Detect which cell encompasses the target text, then output its (X, Y) center coordinate. 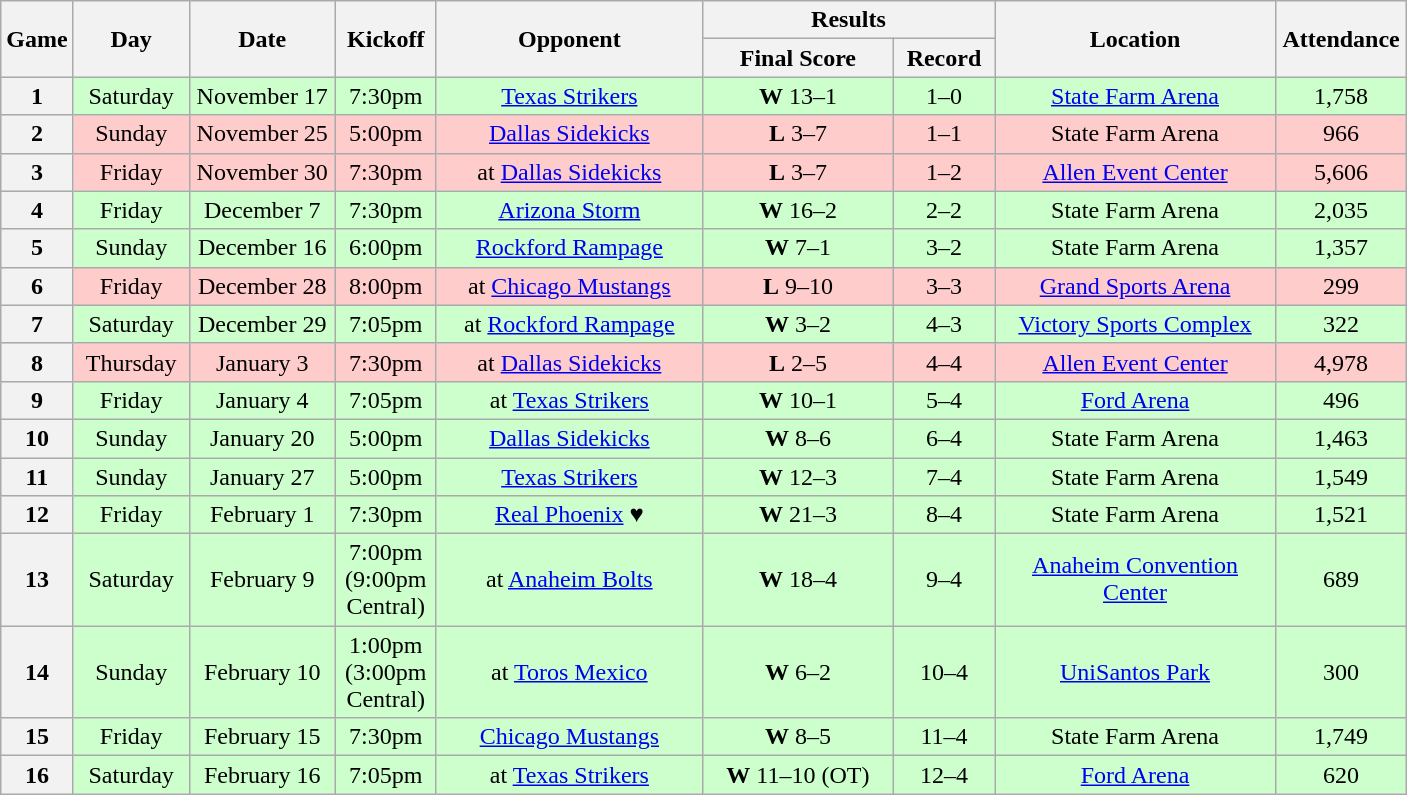
February 15 (262, 737)
at Rockford Rampage (569, 324)
9–4 (944, 580)
1,463 (1342, 438)
13 (37, 580)
L 2–5 (798, 362)
Arizona Storm (569, 210)
2 (37, 134)
12 (37, 515)
Rockford Rampage (569, 248)
5,606 (1342, 172)
10 (37, 438)
299 (1342, 286)
February 9 (262, 580)
1,758 (1342, 96)
W 8–5 (798, 737)
W 7–1 (798, 248)
5 (37, 248)
W 12–3 (798, 477)
8:00pm (386, 286)
16 (37, 775)
L 9–10 (798, 286)
1:00pm(3:00pm Central) (386, 672)
December 16 (262, 248)
4–4 (944, 362)
6–4 (944, 438)
Results (848, 20)
at Anaheim Bolts (569, 580)
4,978 (1342, 362)
Grand Sports Arena (1134, 286)
1–0 (944, 96)
8–4 (944, 515)
Day (131, 39)
1,521 (1342, 515)
December 7 (262, 210)
3 (37, 172)
300 (1342, 672)
1–2 (944, 172)
4 (37, 210)
Attendance (1342, 39)
1,357 (1342, 248)
February 10 (262, 672)
Final Score (798, 58)
January 3 (262, 362)
Anaheim Convention Center (1134, 580)
689 (1342, 580)
6:00pm (386, 248)
8 (37, 362)
7:00pm(9:00pm Central) (386, 580)
1,749 (1342, 737)
496 (1342, 400)
Record (944, 58)
W 21–3 (798, 515)
620 (1342, 775)
W 11–10 (OT) (798, 775)
UniSantos Park (1134, 672)
12–4 (944, 775)
February 1 (262, 515)
at Toros Mexico (569, 672)
1,549 (1342, 477)
7–4 (944, 477)
January 27 (262, 477)
W 6–2 (798, 672)
January 20 (262, 438)
November 17 (262, 96)
W 3–2 (798, 324)
14 (37, 672)
11 (37, 477)
December 29 (262, 324)
W 8–6 (798, 438)
10–4 (944, 672)
Game (37, 39)
W 10–1 (798, 400)
Opponent (569, 39)
6 (37, 286)
15 (37, 737)
Location (1134, 39)
W 13–1 (798, 96)
322 (1342, 324)
966 (1342, 134)
7 (37, 324)
3–2 (944, 248)
Victory Sports Complex (1134, 324)
1 (37, 96)
Real Phoenix ♥ (569, 515)
9 (37, 400)
W 18–4 (798, 580)
November 30 (262, 172)
February 16 (262, 775)
December 28 (262, 286)
5–4 (944, 400)
4–3 (944, 324)
2–2 (944, 210)
Date (262, 39)
1–1 (944, 134)
Kickoff (386, 39)
2,035 (1342, 210)
January 4 (262, 400)
Thursday (131, 362)
11–4 (944, 737)
3–3 (944, 286)
November 25 (262, 134)
at Chicago Mustangs (569, 286)
Chicago Mustangs (569, 737)
W 16–2 (798, 210)
